Identify which cell holds the provided text, then report its [x, y] central coordinate. 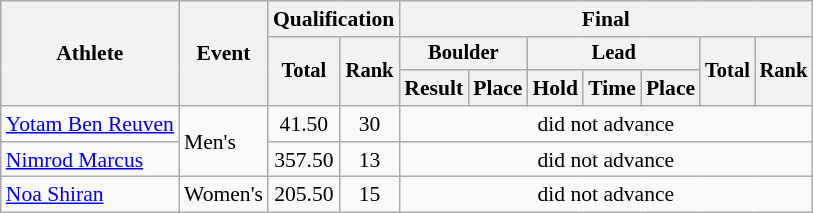
Noa Shiran [90, 195]
Women's [224, 195]
30 [370, 124]
Nimrod Marcus [90, 160]
205.50 [304, 195]
Final [606, 19]
Time [612, 88]
Men's [224, 142]
357.50 [304, 160]
Lead [614, 54]
Yotam Ben Reuven [90, 124]
13 [370, 160]
Hold [555, 88]
Athlete [90, 54]
15 [370, 195]
Event [224, 54]
Result [434, 88]
Boulder [463, 54]
41.50 [304, 124]
Qualification [334, 19]
